Determine the [x, y] coordinate at the center of the cell enclosing the given text.  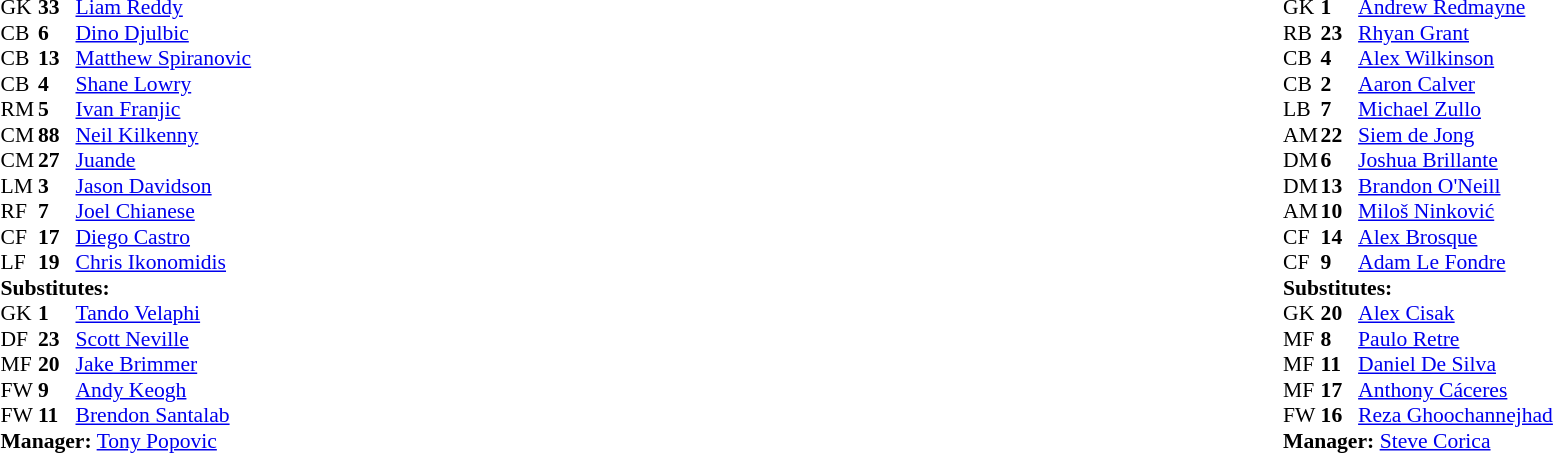
Neil Kilkenny [164, 135]
Dino Djulbic [164, 33]
Rhyan Grant [1456, 33]
19 [57, 263]
16 [1340, 415]
Paulo Retre [1456, 339]
Matthew Spiranovic [164, 59]
DF [19, 339]
Jake Brimmer [164, 365]
Juande [164, 161]
Siem de Jong [1456, 135]
2 [1340, 84]
Joshua Brillante [1456, 161]
Reza Ghoochannejhad [1456, 415]
8 [1340, 339]
Shane Lowry [164, 84]
Scott Neville [164, 339]
88 [57, 135]
22 [1340, 135]
Anthony Cáceres [1456, 390]
Adam Le Fondre [1456, 263]
LB [1302, 109]
Alex Cisak [1456, 313]
5 [57, 109]
Aaron Calver [1456, 84]
RB [1302, 33]
Brendon Santalab [164, 415]
RM [19, 109]
Andy Keogh [164, 390]
Joel Chianese [164, 211]
RF [19, 211]
Brandon O'Neill [1456, 186]
27 [57, 161]
Tando Velaphi [164, 313]
Daniel De Silva [1456, 365]
Alex Brosque [1456, 237]
Michael Zullo [1456, 109]
14 [1340, 237]
Miloš Ninković [1456, 211]
LM [19, 186]
Diego Castro [164, 237]
10 [1340, 211]
3 [57, 186]
LF [19, 263]
Jason Davidson [164, 186]
Chris Ikonomidis [164, 263]
1 [57, 313]
Alex Wilkinson [1456, 59]
Ivan Franjic [164, 109]
